Determine the (x, y) coordinate at the center of the cell enclosing the given text.  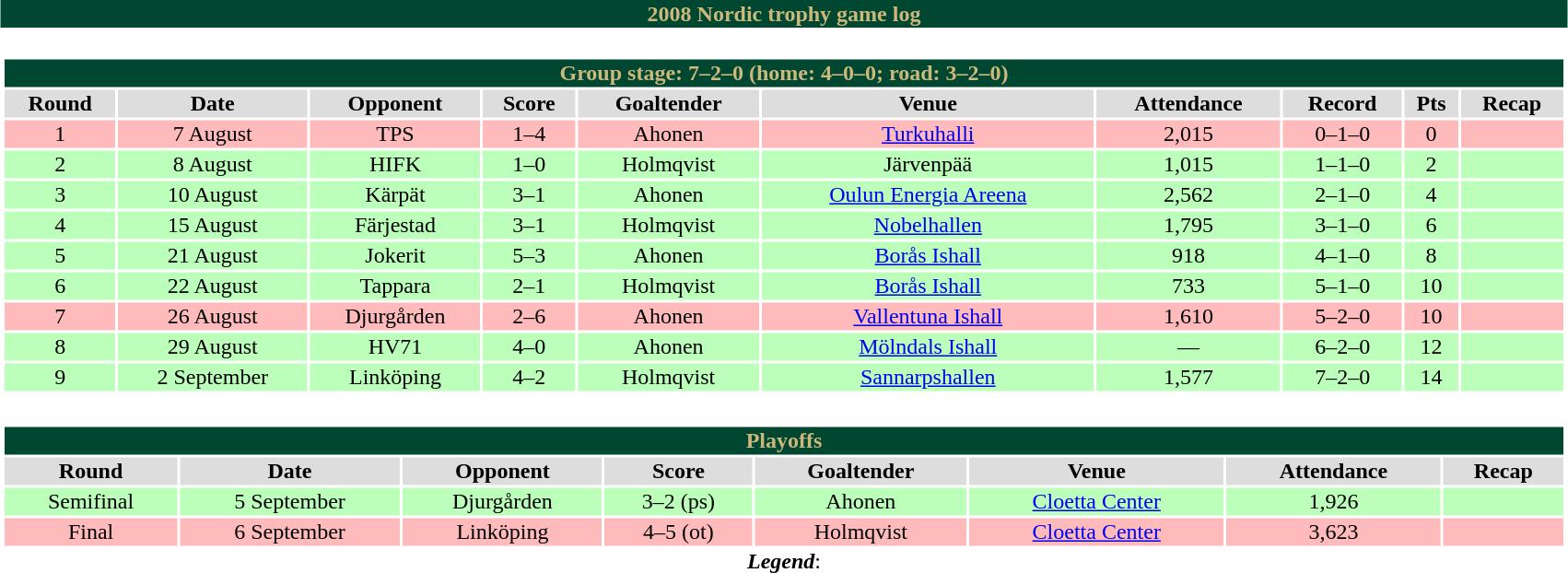
HV71 (394, 347)
Semifinal (90, 502)
5–2–0 (1343, 316)
Record (1343, 104)
15 August (212, 226)
3 (60, 194)
6–2–0 (1343, 347)
Jokerit (394, 255)
2008 Nordic trophy game log (784, 14)
4–0 (529, 347)
2 September (212, 377)
3–1–0 (1343, 226)
Järvenpää (928, 165)
12 (1431, 347)
3,623 (1334, 532)
7 (60, 316)
2–1–0 (1343, 194)
918 (1188, 255)
— (1188, 347)
Oulun Energia Areena (928, 194)
10 August (212, 194)
21 August (212, 255)
733 (1188, 286)
2–1 (529, 286)
2–6 (529, 316)
9 (60, 377)
HIFK (394, 165)
Tappara (394, 286)
4–1–0 (1343, 255)
8 August (212, 165)
5 September (289, 502)
5–1–0 (1343, 286)
TPS (394, 134)
1,015 (1188, 165)
2,562 (1188, 194)
Färjestad (394, 226)
0–1–0 (1343, 134)
Mölndals Ishall (928, 347)
1,577 (1188, 377)
Pts (1431, 104)
26 August (212, 316)
22 August (212, 286)
1–0 (529, 165)
7 August (212, 134)
Sannarpshallen (928, 377)
Turkuhalli (928, 134)
1,610 (1188, 316)
1–4 (529, 134)
2,015 (1188, 134)
Nobelhallen (928, 226)
Kärpät (394, 194)
14 (1431, 377)
3–2 (ps) (678, 502)
Final (90, 532)
29 August (212, 347)
1–1–0 (1343, 165)
5 (60, 255)
7–2–0 (1343, 377)
Group stage: 7–2–0 (home: 4–0–0; road: 3–2–0) (783, 73)
1 (60, 134)
5–3 (529, 255)
4–2 (529, 377)
Vallentuna Ishall (928, 316)
1,926 (1334, 502)
6 September (289, 532)
Playoffs (783, 441)
0 (1431, 134)
1,795 (1188, 226)
4–5 (ot) (678, 532)
